Scan for the cell matching the given text and deliver its [X, Y] coordinate at center. 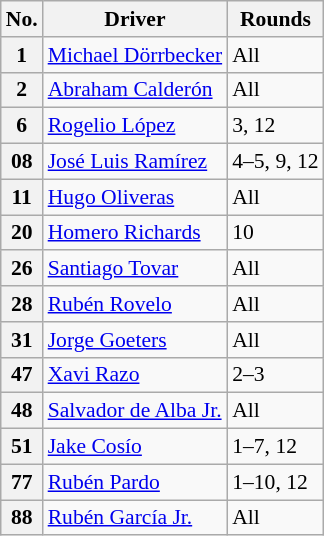
10 [275, 233]
31 [22, 340]
Rubén Rovelo [136, 304]
Jorge Goeters [136, 340]
08 [22, 162]
Santiago Tovar [136, 269]
2 [22, 90]
1–10, 12 [275, 482]
4–5, 9, 12 [275, 162]
Rounds [275, 19]
47 [22, 375]
3, 12 [275, 126]
Michael Dörrbecker [136, 55]
1 [22, 55]
20 [22, 233]
Xavi Razo [136, 375]
Salvador de Alba Jr. [136, 411]
88 [22, 518]
Homero Richards [136, 233]
Rogelio López [136, 126]
Rubén García Jr. [136, 518]
Driver [136, 19]
6 [22, 126]
Jake Cosío [136, 447]
No. [22, 19]
51 [22, 447]
Hugo Oliveras [136, 197]
77 [22, 482]
Rubén Pardo [136, 482]
48 [22, 411]
Abraham Calderón [136, 90]
28 [22, 304]
11 [22, 197]
José Luis Ramírez [136, 162]
1–7, 12 [275, 447]
26 [22, 269]
2–3 [275, 375]
